Search for the cell housing the specified text and yield its [X, Y] center coordinate. 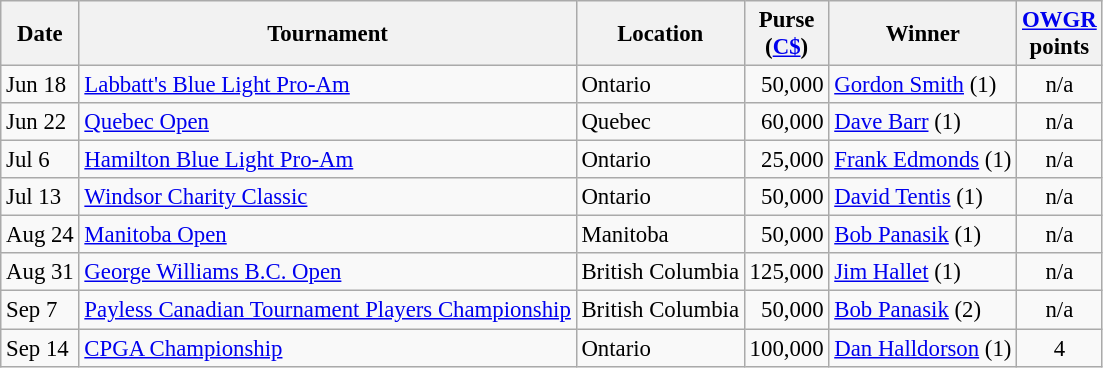
Bob Panasik (1) [923, 235]
Dave Barr (1) [923, 122]
Sep 7 [40, 310]
Tournament [328, 34]
Purse(C$) [786, 34]
Labbatt's Blue Light Pro-Am [328, 85]
25,000 [786, 160]
Aug 31 [40, 273]
CPGA Championship [328, 348]
Jul 13 [40, 197]
Jul 6 [40, 160]
Location [660, 34]
Quebec Open [328, 122]
4 [1060, 348]
Frank Edmonds (1) [923, 160]
Jim Hallet (1) [923, 273]
Jun 22 [40, 122]
Sep 14 [40, 348]
Date [40, 34]
Bob Panasik (2) [923, 310]
Aug 24 [40, 235]
60,000 [786, 122]
George Williams B.C. Open [328, 273]
100,000 [786, 348]
Windsor Charity Classic [328, 197]
Jun 18 [40, 85]
Payless Canadian Tournament Players Championship [328, 310]
Manitoba Open [328, 235]
David Tentis (1) [923, 197]
OWGRpoints [1060, 34]
Dan Halldorson (1) [923, 348]
Hamilton Blue Light Pro-Am [328, 160]
Manitoba [660, 235]
Gordon Smith (1) [923, 85]
Quebec [660, 122]
125,000 [786, 273]
Winner [923, 34]
